Output the (x, y) coordinate of the center of the cell containing the given text.  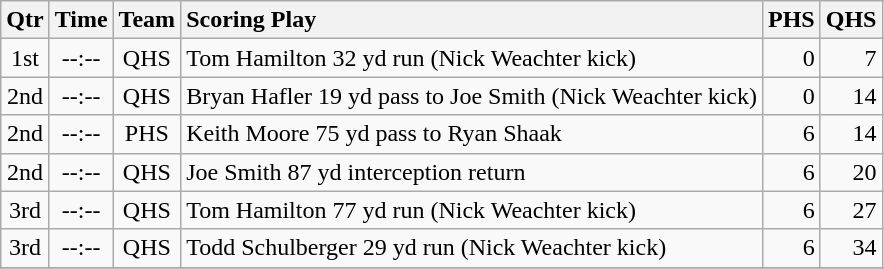
27 (851, 210)
Joe Smith 87 yd interception return (472, 172)
Todd Schulberger 29 yd run (Nick Weachter kick) (472, 248)
Qtr (25, 20)
Team (147, 20)
Bryan Hafler 19 yd pass to Joe Smith (Nick Weachter kick) (472, 96)
34 (851, 248)
20 (851, 172)
1st (25, 58)
Keith Moore 75 yd pass to Ryan Shaak (472, 134)
Scoring Play (472, 20)
Time (81, 20)
Tom Hamilton 32 yd run (Nick Weachter kick) (472, 58)
7 (851, 58)
Tom Hamilton 77 yd run (Nick Weachter kick) (472, 210)
